Return [x, y] of the center of cell containing provided text 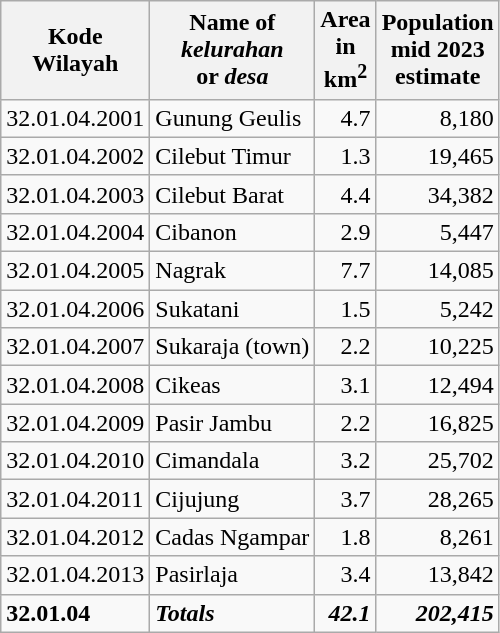
5,447 [438, 232]
32.01.04.2009 [76, 423]
3.2 [346, 461]
32.01.04.2011 [76, 499]
Sukatani [232, 309]
32.01.04.2012 [76, 537]
32.01.04.2002 [76, 156]
32.01.04.2001 [76, 118]
1.5 [346, 309]
8,180 [438, 118]
Cikeas [232, 385]
Kode Wilayah [76, 50]
32.01.04 [76, 613]
Pasirlaja [232, 575]
32.01.04.2004 [76, 232]
12,494 [438, 385]
32.01.04.2010 [76, 461]
Totals [232, 613]
10,225 [438, 347]
32.01.04.2008 [76, 385]
Cijujung [232, 499]
202,415 [438, 613]
Sukaraja (town) [232, 347]
32.01.04.2003 [76, 194]
Cimandala [232, 461]
25,702 [438, 461]
7.7 [346, 271]
Populationmid 2023estimate [438, 50]
42.1 [346, 613]
14,085 [438, 271]
13,842 [438, 575]
4.7 [346, 118]
32.01.04.2013 [76, 575]
32.01.04.2007 [76, 347]
1.3 [346, 156]
19,465 [438, 156]
1.8 [346, 537]
8,261 [438, 537]
Gunung Geulis [232, 118]
Area in km2 [346, 50]
Cadas Ngampar [232, 537]
3.1 [346, 385]
16,825 [438, 423]
32.01.04.2006 [76, 309]
Pasir Jambu [232, 423]
34,382 [438, 194]
Cilebut Timur [232, 156]
32.01.04.2005 [76, 271]
4.4 [346, 194]
Name of kelurahan or desa [232, 50]
Cibanon [232, 232]
Nagrak [232, 271]
3.7 [346, 499]
Cilebut Barat [232, 194]
5,242 [438, 309]
3.4 [346, 575]
2.9 [346, 232]
28,265 [438, 499]
